Return the (X, Y) coordinate for the center point of the cell that contains the specified text.  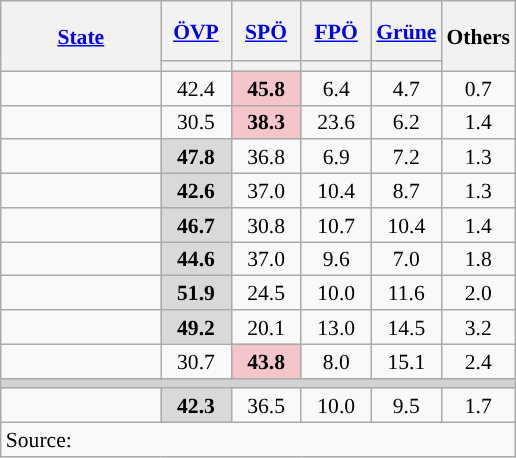
51.9 (196, 293)
2.4 (478, 361)
9.6 (336, 259)
9.5 (406, 406)
4.7 (406, 88)
3.2 (478, 327)
6.4 (336, 88)
FPÖ (336, 31)
30.5 (196, 122)
20.1 (266, 327)
14.5 (406, 327)
7.2 (406, 157)
State (81, 36)
6.9 (336, 157)
15.1 (406, 361)
30.8 (266, 225)
8.7 (406, 191)
45.8 (266, 88)
43.8 (266, 361)
11.6 (406, 293)
1.7 (478, 406)
ÖVP (196, 31)
13.0 (336, 327)
1.8 (478, 259)
30.7 (196, 361)
49.2 (196, 327)
Grüne (406, 31)
36.8 (266, 157)
46.7 (196, 225)
24.5 (266, 293)
42.6 (196, 191)
38.3 (266, 122)
23.6 (336, 122)
6.2 (406, 122)
8.0 (336, 361)
0.7 (478, 88)
10.7 (336, 225)
42.3 (196, 406)
36.5 (266, 406)
Source: (258, 440)
SPÖ (266, 31)
2.0 (478, 293)
7.0 (406, 259)
Others (478, 36)
44.6 (196, 259)
42.4 (196, 88)
47.8 (196, 157)
